Output the [X, Y] coordinate of the center of the cell containing the given text.  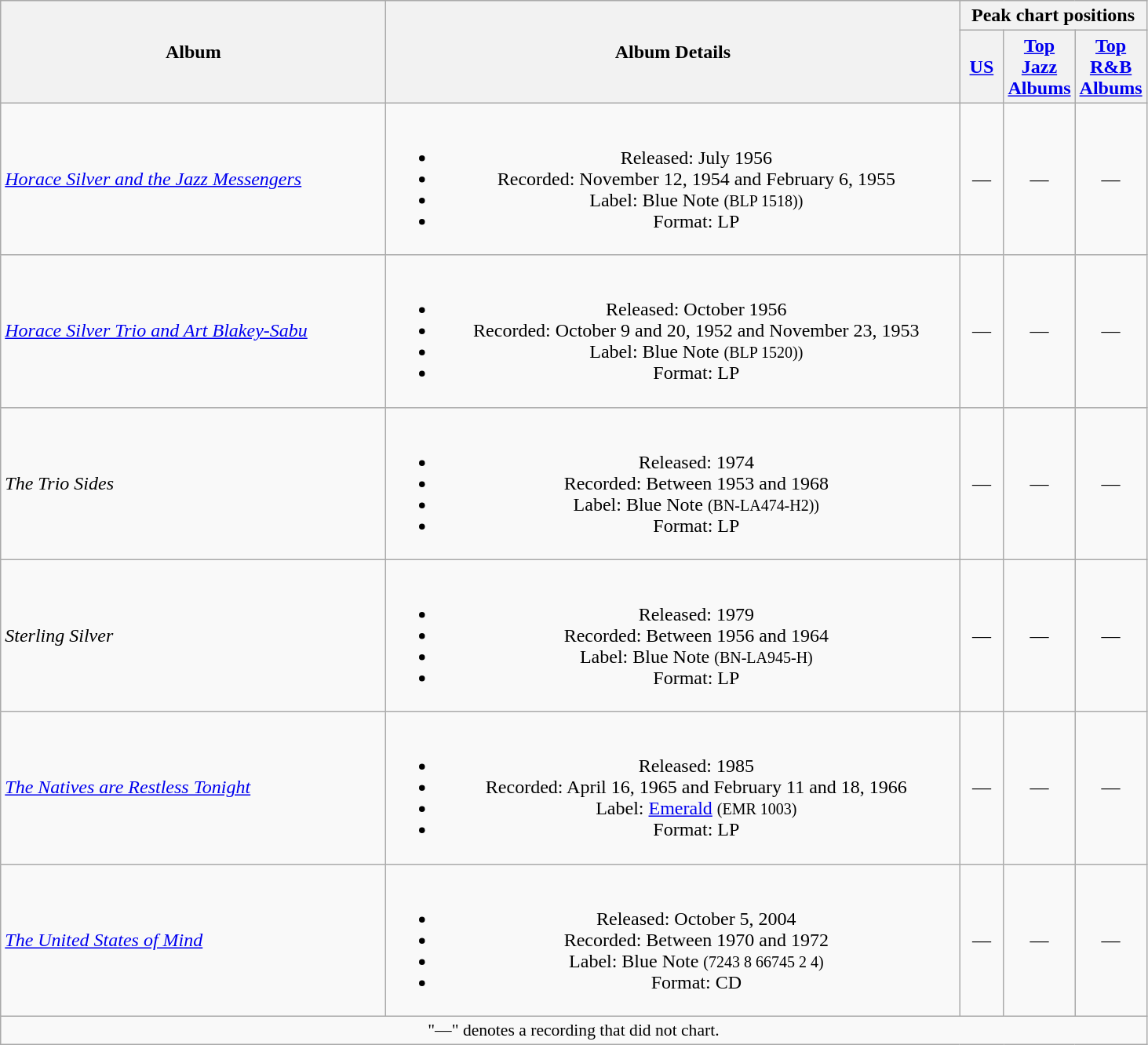
Released: October 1956Recorded: October 9 and 20, 1952 and November 23, 1953Label: Blue Note (BLP 1520))Format: LP [673, 331]
Peak chart positions [1053, 16]
Horace Silver and the Jazz Messengers [193, 179]
Released: July 1956Recorded: November 12, 1954 and February 6, 1955Label: Blue Note (BLP 1518))Format: LP [673, 179]
The Trio Sides [193, 483]
Album [193, 52]
US [982, 67]
The United States of Mind [193, 940]
Released: 1979Recorded: Between 1956 and 1964Label: Blue Note (BN-LA945-H)Format: LP [673, 635]
Released: 1985Recorded: April 16, 1965 and February 11 and 18, 1966Label: Emerald (EMR 1003)Format: LP [673, 788]
Released: October 5, 2004Recorded: Between 1970 and 1972Label: Blue Note (7243 8 66745 2 4)Format: CD [673, 940]
Horace Silver Trio and Art Blakey-Sabu [193, 331]
TopJazz Albums [1039, 67]
TopR&B Albums [1111, 67]
Sterling Silver [193, 635]
Released: 1974Recorded: Between 1953 and 1968Label: Blue Note (BN-LA474-H2))Format: LP [673, 483]
The Natives are Restless Tonight [193, 788]
Album Details [673, 52]
"—" denotes a recording that did not chart. [574, 1030]
